For the text-containing cell, return its midpoint in (x, y) coordinate format. 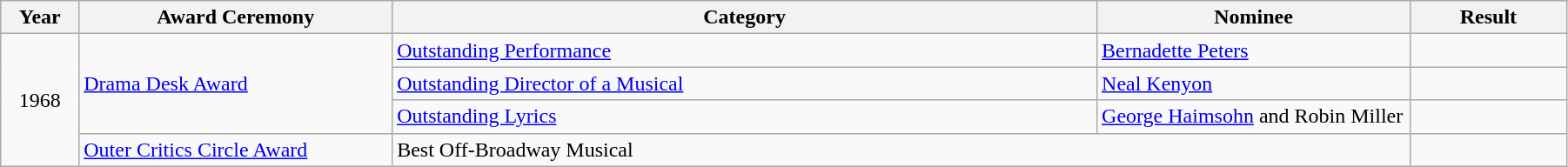
1968 (40, 100)
Drama Desk Award (236, 83)
Best Off-Broadway Musical (901, 150)
Outer Critics Circle Award (236, 150)
Outstanding Lyrics (745, 117)
Outstanding Director of a Musical (745, 83)
Nominee (1254, 17)
Result (1488, 17)
Category (745, 17)
George Haimsohn and Robin Miller (1254, 117)
Outstanding Performance (745, 50)
Award Ceremony (236, 17)
Neal Kenyon (1254, 83)
Bernadette Peters (1254, 50)
Year (40, 17)
